Locate the cell with the specified text and output its [x, y] center coordinate. 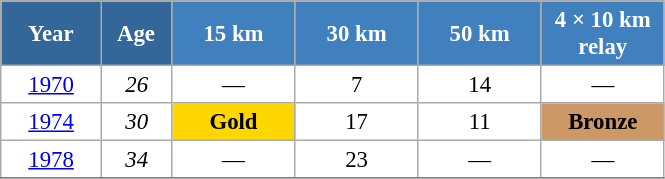
1974 [52, 122]
7 [356, 85]
30 km [356, 34]
23 [356, 160]
Bronze [602, 122]
30 [136, 122]
17 [356, 122]
14 [480, 85]
1978 [52, 160]
11 [480, 122]
50 km [480, 34]
26 [136, 85]
1970 [52, 85]
4 × 10 km relay [602, 34]
Gold [234, 122]
Age [136, 34]
Year [52, 34]
15 km [234, 34]
34 [136, 160]
